Capture the cell that displays the provided text and extract its (X, Y) central coordinate. 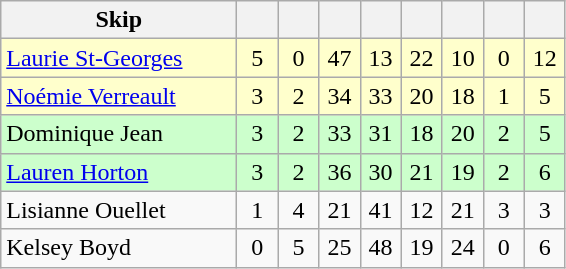
47 (340, 58)
Lauren Horton (119, 172)
Laurie St-Georges (119, 58)
4 (298, 210)
24 (462, 248)
Dominique Jean (119, 134)
22 (422, 58)
25 (340, 248)
31 (380, 134)
48 (380, 248)
Kelsey Boyd (119, 248)
Noémie Verreault (119, 96)
36 (340, 172)
30 (380, 172)
34 (340, 96)
13 (380, 58)
Skip (119, 20)
10 (462, 58)
41 (380, 210)
Lisianne Ouellet (119, 210)
